Output the (X, Y) coordinate of the center of the cell containing the given text.  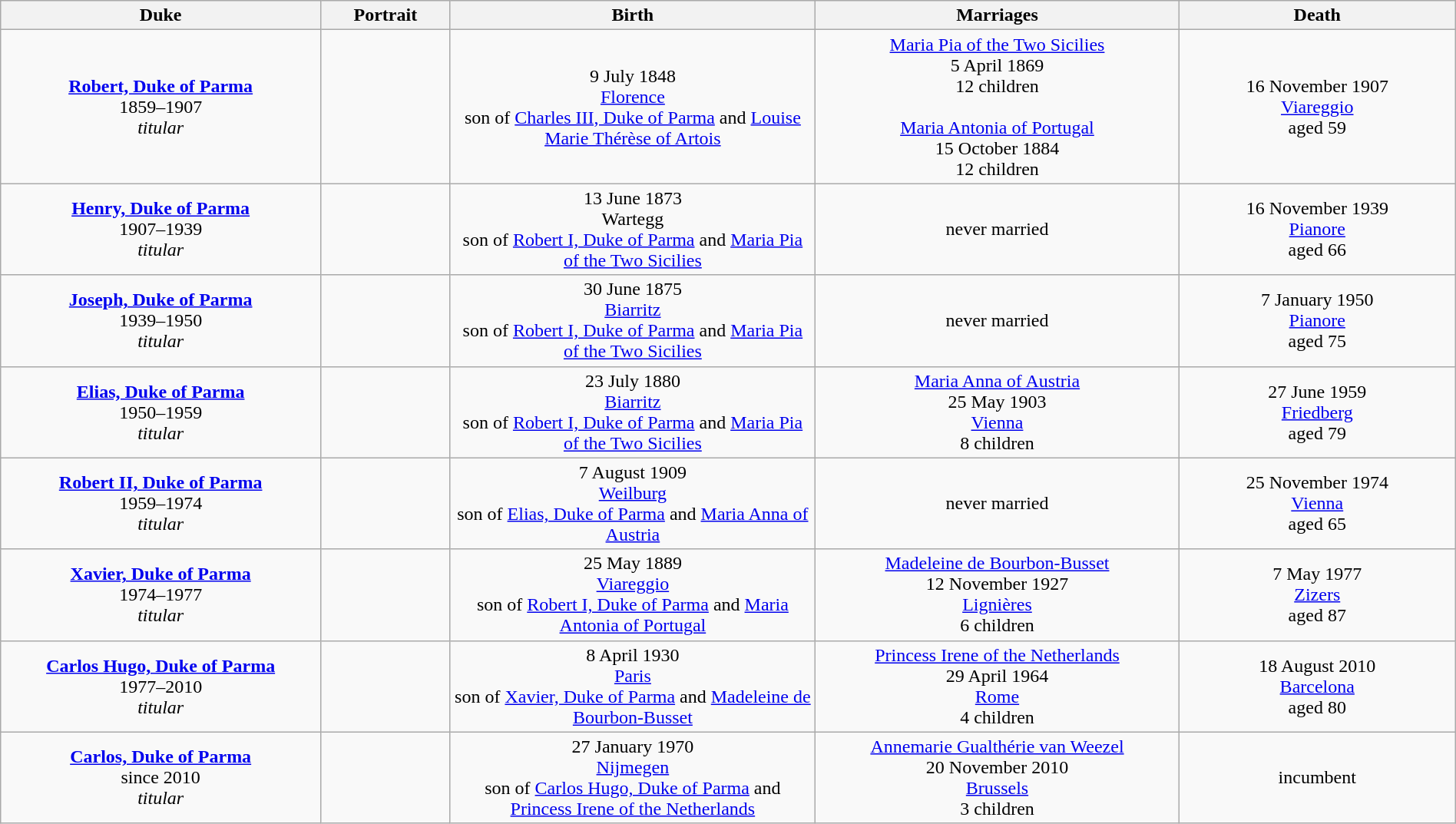
16 November 1907Viareggioaged 59 (1317, 107)
25 November 1974Viennaaged 65 (1317, 504)
Robert, Duke of Parma1859–1907titular (161, 107)
Maria Anna of Austria25 May 1903Vienna8 children (998, 412)
Madeleine de Bourbon-Busset12 November 1927Lignières6 children (998, 594)
Henry, Duke of Parma1907–1939titular (161, 229)
9 July 1848Florenceson of Charles III, Duke of Parma and Louise Marie Thérèse of Artois (633, 107)
Robert II, Duke of Parma1959–1974titular (161, 504)
Joseph, Duke of Parma1939–1950titular (161, 321)
Death (1317, 15)
Annemarie Gualthérie van Weezel20 November 2010Brussels3 children (998, 777)
incumbent (1317, 777)
Marriages (998, 15)
23 July 1880Biarritzson of Robert I, Duke of Parma and Maria Pia of the Two Sicilies (633, 412)
Maria Pia of the Two Sicilies5 April 186912 childrenMaria Antonia of Portugal15 October 188412 children (998, 107)
Xavier, Duke of Parma1974–1977titular (161, 594)
Portrait (386, 15)
27 June 1959Friedbergaged 79 (1317, 412)
7 January 1950Pianoreaged 75 (1317, 321)
27 January 1970Nijmegenson of Carlos Hugo, Duke of Parma and Princess Irene of the Netherlands (633, 777)
18 August 2010Barcelonaaged 80 (1317, 687)
7 May 1977Zizersaged 87 (1317, 594)
Carlos Hugo, Duke of Parma1977–2010titular (161, 687)
Duke (161, 15)
7 August 1909Weilburgson of Elias, Duke of Parma and Maria Anna of Austria (633, 504)
30 June 1875Biarritzson of Robert I, Duke of Parma and Maria Pia of the Two Sicilies (633, 321)
Carlos, Duke of Parmasince 2010titular (161, 777)
8 April 1930Parisson of Xavier, Duke of Parma and Madeleine de Bourbon-Busset (633, 687)
16 November 1939Pianoreaged 66 (1317, 229)
13 June 1873Warteggson of Robert I, Duke of Parma and Maria Pia of the Two Sicilies (633, 229)
25 May 1889Viareggioson of Robert I, Duke of Parma and Maria Antonia of Portugal (633, 594)
Birth (633, 15)
Princess Irene of the Netherlands29 April 1964Rome4 children (998, 687)
Elias, Duke of Parma1950–1959titular (161, 412)
